Detect which cell encompasses the target text, then output its [x, y] center coordinate. 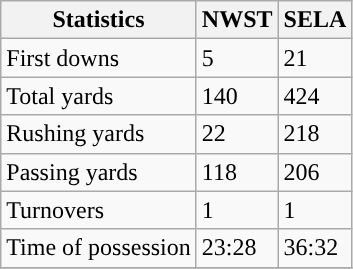
First downs [99, 58]
Statistics [99, 20]
5 [237, 58]
Rushing yards [99, 134]
218 [315, 134]
Turnovers [99, 210]
424 [315, 96]
Time of possession [99, 248]
118 [237, 172]
SELA [315, 20]
21 [315, 58]
Passing yards [99, 172]
23:28 [237, 248]
Total yards [99, 96]
140 [237, 96]
206 [315, 172]
22 [237, 134]
NWST [237, 20]
36:32 [315, 248]
